From the cell containing the given text, extract its center point as (X, Y) coordinate. 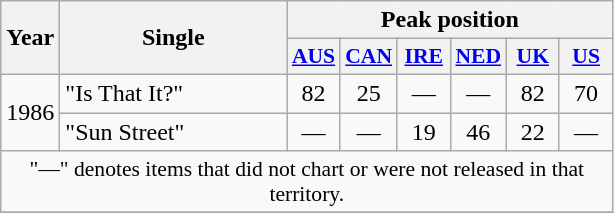
25 (368, 93)
"—" denotes items that did not chart or were not released in that territory. (307, 182)
46 (478, 131)
IRE (424, 57)
NED (478, 57)
Year (30, 38)
22 (532, 131)
1986 (30, 112)
19 (424, 131)
AUS (314, 57)
Peak position (450, 20)
US (586, 57)
"Is That It?" (174, 93)
"Sun Street" (174, 131)
70 (586, 93)
CAN (368, 57)
UK (532, 57)
Single (174, 38)
